Extract the [X, Y] coordinate from the center of the cell holding the provided text.  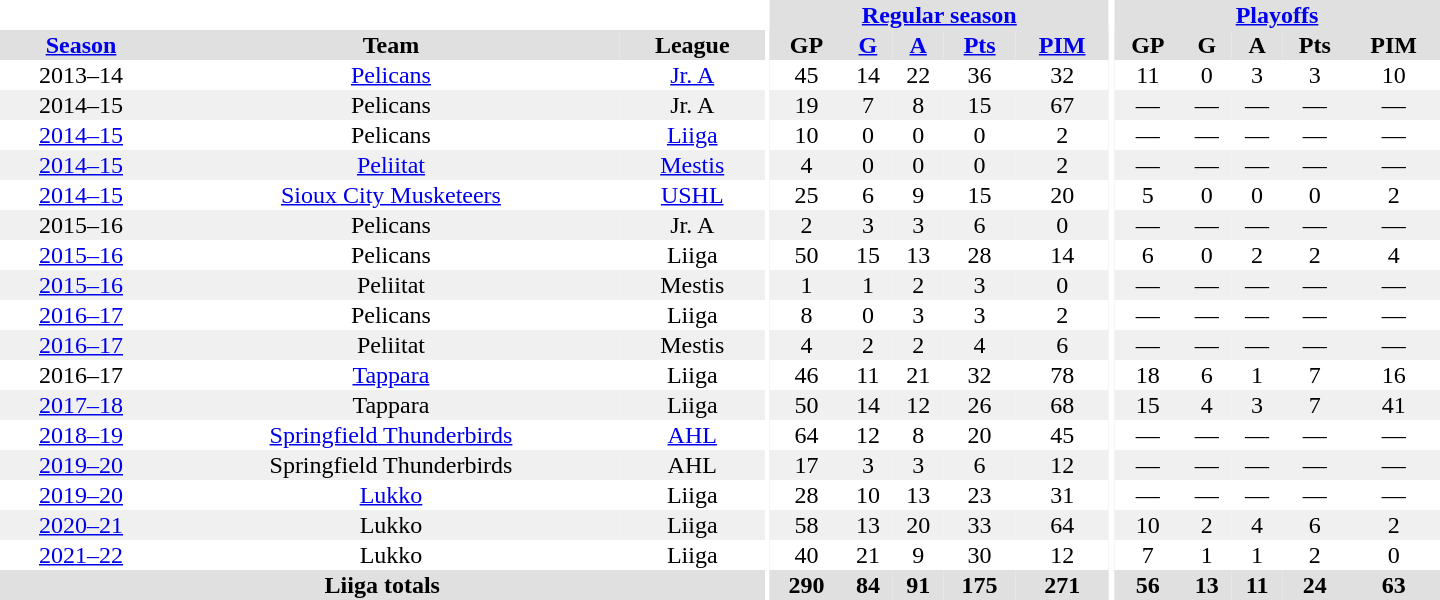
63 [1394, 585]
68 [1062, 405]
41 [1394, 405]
271 [1062, 585]
84 [868, 585]
Team [391, 45]
24 [1314, 585]
2017–18 [81, 405]
36 [980, 75]
17 [806, 465]
Playoffs [1277, 15]
League [692, 45]
23 [980, 495]
26 [980, 405]
290 [806, 585]
31 [1062, 495]
91 [918, 585]
40 [806, 555]
USHL [692, 195]
Sioux City Musketeers [391, 195]
78 [1062, 375]
5 [1148, 195]
25 [806, 195]
2020–21 [81, 525]
30 [980, 555]
58 [806, 525]
33 [980, 525]
16 [1394, 375]
2018–19 [81, 435]
67 [1062, 105]
175 [980, 585]
46 [806, 375]
2013–14 [81, 75]
Regular season [939, 15]
2021–22 [81, 555]
22 [918, 75]
19 [806, 105]
56 [1148, 585]
18 [1148, 375]
Season [81, 45]
Liiga totals [382, 585]
